Determine the (X, Y) coordinate at the center of the cell enclosing the given text.  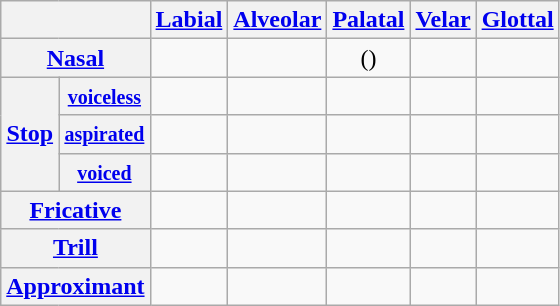
Stop (30, 134)
Labial (189, 20)
voiced (104, 172)
Nasal (76, 58)
Alveolar (278, 20)
Glottal (518, 20)
Trill (76, 248)
Velar (443, 20)
() (368, 58)
Fricative (76, 210)
Approximant (76, 286)
voiceless (104, 96)
aspirated (104, 134)
Palatal (368, 20)
